Detect which cell encompasses the target text, then output its (x, y) center coordinate. 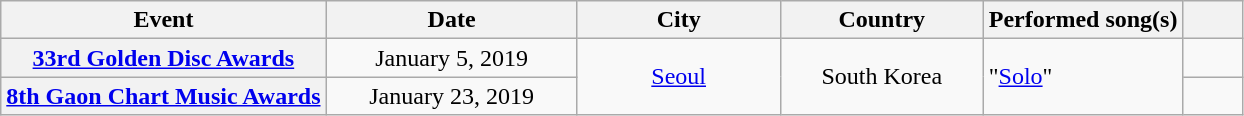
January 23, 2019 (452, 96)
Date (452, 20)
"Solo" (1083, 77)
City (678, 20)
8th Gaon Chart Music Awards (164, 96)
Country (882, 20)
Seoul (678, 77)
Event (164, 20)
Performed song(s) (1083, 20)
33rd Golden Disc Awards (164, 58)
South Korea (882, 77)
January 5, 2019 (452, 58)
